From the cell containing the given text, extract its center point as (x, y) coordinate. 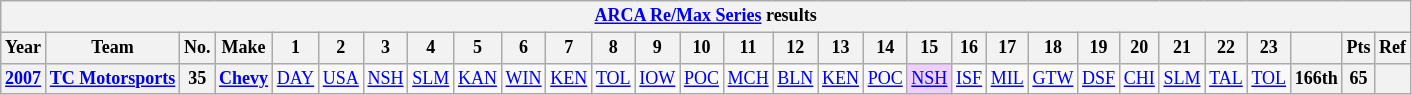
USA (340, 78)
GTW (1053, 78)
10 (702, 48)
65 (1358, 78)
7 (569, 48)
ISF (970, 78)
18 (1053, 48)
Team (112, 48)
21 (1182, 48)
IOW (658, 78)
TAL (1226, 78)
22 (1226, 48)
Pts (1358, 48)
20 (1139, 48)
6 (524, 48)
Year (24, 48)
TC Motorsports (112, 78)
3 (386, 48)
2007 (24, 78)
KAN (478, 78)
12 (796, 48)
19 (1099, 48)
8 (614, 48)
WIN (524, 78)
Ref (1393, 48)
Chevy (244, 78)
DAY (295, 78)
2 (340, 48)
13 (841, 48)
17 (1007, 48)
14 (885, 48)
4 (431, 48)
23 (1268, 48)
9 (658, 48)
11 (748, 48)
15 (930, 48)
16 (970, 48)
35 (198, 78)
Make (244, 48)
BLN (796, 78)
ARCA Re/Max Series results (706, 16)
MIL (1007, 78)
1 (295, 48)
5 (478, 48)
DSF (1099, 78)
No. (198, 48)
166th (1316, 78)
CHI (1139, 78)
MCH (748, 78)
